Determine the [X, Y] coordinate at the center of the cell enclosing the given text.  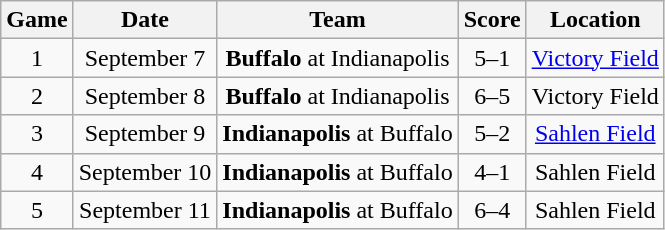
Score [492, 20]
Team [338, 20]
1 [37, 58]
2 [37, 96]
4–1 [492, 172]
6–5 [492, 96]
6–4 [492, 210]
September 7 [145, 58]
4 [37, 172]
September 8 [145, 96]
Game [37, 20]
5–1 [492, 58]
September 9 [145, 134]
September 11 [145, 210]
September 10 [145, 172]
Location [595, 20]
Date [145, 20]
5–2 [492, 134]
3 [37, 134]
5 [37, 210]
